Pinpoint the cell where the given text exists, returning its [X, Y] midpoint coordinate. 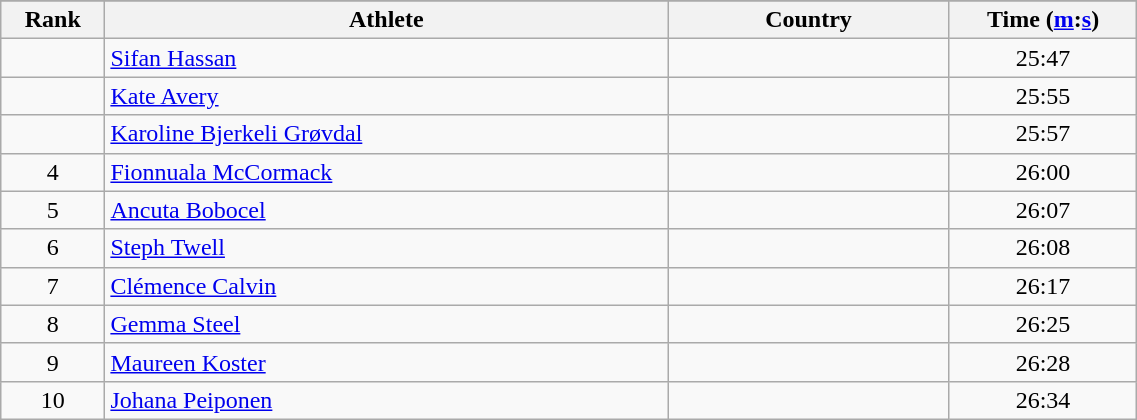
6 [53, 248]
Ancuta Bobocel [386, 210]
10 [53, 400]
26:28 [1043, 362]
Rank [53, 20]
Time (m:s) [1043, 20]
26:34 [1043, 400]
25:55 [1043, 96]
4 [53, 172]
Gemma Steel [386, 324]
Maureen Koster [386, 362]
8 [53, 324]
Sifan Hassan [386, 58]
Karoline Bjerkeli Grøvdal [386, 134]
Country [808, 20]
26:25 [1043, 324]
9 [53, 362]
25:57 [1043, 134]
Kate Avery [386, 96]
Johana Peiponen [386, 400]
26:00 [1043, 172]
Fionnuala McCormack [386, 172]
26:08 [1043, 248]
7 [53, 286]
26:17 [1043, 286]
Steph Twell [386, 248]
Athlete [386, 20]
Clémence Calvin [386, 286]
25:47 [1043, 58]
26:07 [1043, 210]
5 [53, 210]
